Capture the cell that displays the provided text and extract its [x, y] central coordinate. 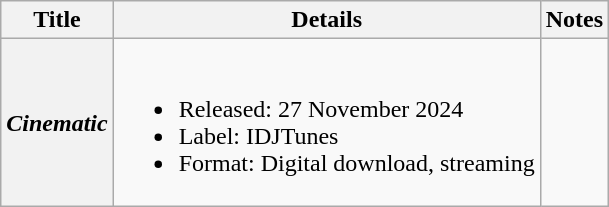
Released: 27 November 2024Label: IDJTunesFormat: Digital download, streaming [326, 122]
Cinematic [57, 122]
Title [57, 20]
Notes [574, 20]
Details [326, 20]
